From the cell containing the given text, extract its center point as [X, Y] coordinate. 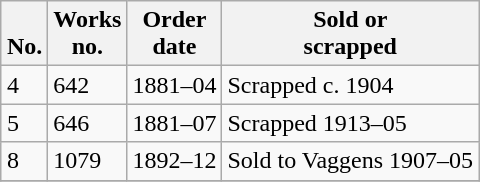
8 [24, 161]
Scrapped c. 1904 [350, 85]
1079 [88, 161]
Orderdate [174, 34]
Scrapped 1913–05 [350, 123]
Sold to Vaggens 1907–05 [350, 161]
4 [24, 85]
646 [88, 123]
1892–12 [174, 161]
1881–04 [174, 85]
1881–07 [174, 123]
Sold orscrapped [350, 34]
No. [24, 34]
642 [88, 85]
5 [24, 123]
Worksno. [88, 34]
